Extract the (x, y) coordinate from the center of the cell holding the provided text.  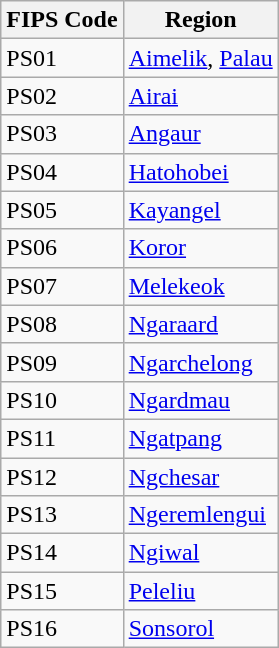
PS14 (62, 553)
PS15 (62, 591)
Hatohobei (200, 172)
Kayangel (200, 210)
Airai (200, 96)
PS16 (62, 629)
Ngiwal (200, 553)
Aimelik, Palau (200, 58)
PS03 (62, 134)
Region (200, 20)
PS07 (62, 286)
PS01 (62, 58)
PS05 (62, 210)
PS11 (62, 438)
Ngardmau (200, 400)
Koror (200, 248)
Peleliu (200, 591)
PS10 (62, 400)
Ngchesar (200, 477)
PS06 (62, 248)
FIPS Code (62, 20)
Ngeremlengui (200, 515)
Angaur (200, 134)
Ngatpang (200, 438)
Melekeok (200, 286)
Ngarchelong (200, 362)
Sonsorol (200, 629)
PS04 (62, 172)
PS13 (62, 515)
PS02 (62, 96)
PS08 (62, 324)
PS09 (62, 362)
PS12 (62, 477)
Ngaraard (200, 324)
